Output the (X, Y) coordinate of the center of the cell containing the given text.  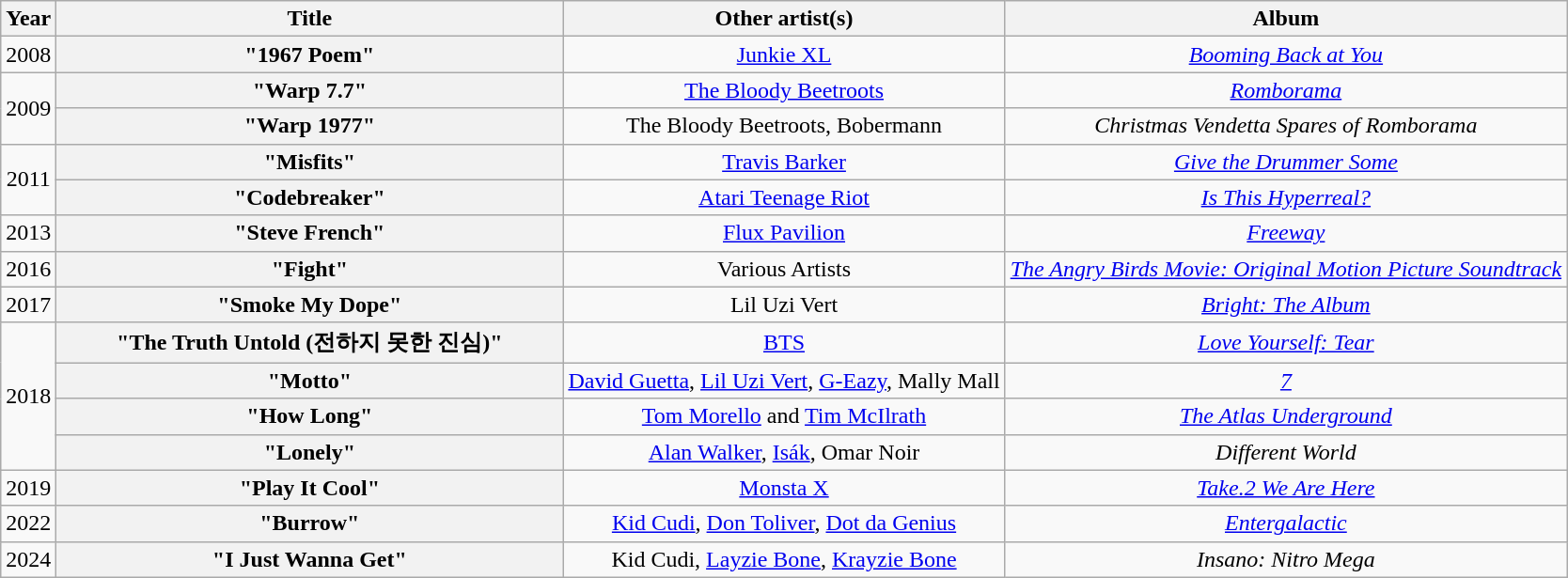
2008 (28, 55)
Junkie XL (784, 55)
"Warp 7.7" (310, 90)
"I Just Wanna Get" (310, 559)
2009 (28, 108)
Give the Drummer Some (1286, 162)
7 (1286, 381)
Various Artists (784, 269)
Is This Hyperreal? (1286, 197)
Flux Pavilion (784, 233)
2017 (28, 305)
"Fight" (310, 269)
Bright: The Album (1286, 305)
David Guetta, Lil Uzi Vert, G-Eazy, Mally Mall (784, 381)
2019 (28, 488)
Freeway (1286, 233)
"Misfits" (310, 162)
Other artist(s) (784, 19)
"Warp 1977" (310, 126)
Kid Cudi, Layzie Bone, Krayzie Bone (784, 559)
Take.2 We Are Here (1286, 488)
Alan Walker, Isák, Omar Noir (784, 452)
"Lonely" (310, 452)
2016 (28, 269)
"Steve French" (310, 233)
Lil Uzi Vert (784, 305)
Love Yourself: Tear (1286, 342)
Christmas Vendetta Spares of Romborama (1286, 126)
Year (28, 19)
Romborama (1286, 90)
"Play It Cool" (310, 488)
"Motto" (310, 381)
2024 (28, 559)
"1967 Poem" (310, 55)
"Burrow" (310, 523)
Title (310, 19)
2011 (28, 180)
Atari Teenage Riot (784, 197)
The Angry Birds Movie: Original Motion Picture Soundtrack (1286, 269)
"Smoke My Dope" (310, 305)
2018 (28, 397)
Kid Cudi, Don Toliver, Dot da Genius (784, 523)
The Atlas Underground (1286, 416)
The Bloody Beetroots (784, 90)
"The Truth Untold (전하지 못한 진심)" (310, 342)
Album (1286, 19)
The Bloody Beetroots, Bobermann (784, 126)
Tom Morello and Tim McIlrath (784, 416)
Entergalactic (1286, 523)
2013 (28, 233)
Booming Back at You (1286, 55)
Different World (1286, 452)
"Codebreaker" (310, 197)
"How Long" (310, 416)
Travis Barker (784, 162)
BTS (784, 342)
Monsta X (784, 488)
2022 (28, 523)
Insano: Nitro Mega (1286, 559)
